Output the (X, Y) coordinate of the center of the cell containing the given text.  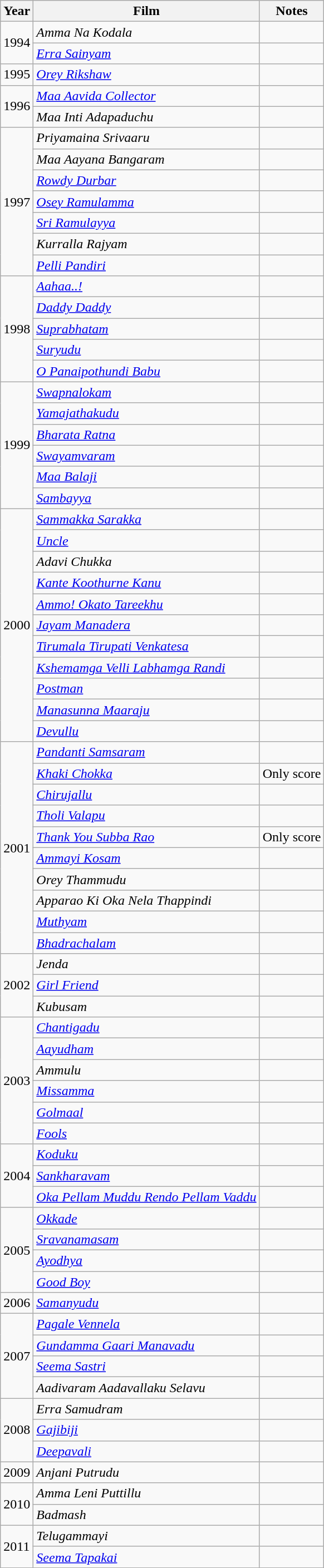
Orey Thammudu (146, 879)
Aahaa..! (146, 287)
Koduku (146, 1155)
Pelli Pandiri (146, 265)
1996 (17, 106)
Tholi Valapu (146, 816)
Golmaal (146, 1112)
Apparao Ki Oka Nela Thappindi (146, 900)
Muthyam (146, 921)
Ayodhya (146, 1260)
Bharata Ratna (146, 435)
Ammayi Kosam (146, 858)
Pagale Vennela (146, 1324)
Fools (146, 1133)
Kante Koothurne Kanu (146, 583)
Daddy Daddy (146, 308)
Aadivaram Aadavallaku Selavu (146, 1388)
Maa Inti Adapaduchu (146, 117)
Okkade (146, 1218)
Devullu (146, 731)
Priyamaina Srivaaru (146, 138)
Good Boy (146, 1281)
Chirujallu (146, 795)
Rowdy Durbar (146, 180)
Ammulu (146, 1070)
Film (146, 11)
Postman (146, 689)
Samanyudu (146, 1303)
Orey Rikshaw (146, 75)
1999 (17, 445)
2009 (17, 1472)
Khaki Chokka (146, 773)
Jayam Manadera (146, 625)
Kurralla Rajyam (146, 244)
Yamajathakudu (146, 413)
Seema Tapakai (146, 1557)
Maa Balaji (146, 477)
Sambayya (146, 498)
Sankharavam (146, 1176)
2001 (17, 848)
2010 (17, 1504)
Pandanti Samsaram (146, 752)
Erra Samudram (146, 1409)
Chantigadu (146, 1028)
Oka Pellam Muddu Rendo Pellam Vaddu (146, 1197)
2005 (17, 1250)
O Panaipothundi Babu (146, 371)
Gajibiji (146, 1430)
Jenda (146, 964)
Osey Ramulamma (146, 201)
Sravanamasam (146, 1239)
Suryudu (146, 350)
Notes (292, 11)
Ammo! Okato Tareekhu (146, 604)
2006 (17, 1303)
Gundamma Gaari Manavadu (146, 1345)
Amma Na Kodala (146, 32)
1998 (17, 329)
2007 (17, 1356)
Telugammayi (146, 1536)
2000 (17, 625)
Maa Aavida Collector (146, 96)
Swapnalokam (146, 392)
Deepavali (146, 1451)
Tirumala Tirupati Venkatesa (146, 647)
Aayudham (146, 1049)
1995 (17, 75)
Anjani Putrudu (146, 1472)
Girl Friend (146, 985)
Seema Sastri (146, 1367)
Swayamvaram (146, 456)
2002 (17, 985)
Uncle (146, 540)
2008 (17, 1430)
Erra Sainyam (146, 53)
Missamma (146, 1091)
Thank You Subba Rao (146, 837)
2003 (17, 1081)
Suprabhatam (146, 329)
1997 (17, 201)
Year (17, 11)
Adavi Chukka (146, 561)
2011 (17, 1546)
Manasunna Maaraju (146, 710)
1994 (17, 43)
2004 (17, 1176)
Kubusam (146, 1007)
Kshemamga Velli Labhamga Randi (146, 668)
Maa Aayana Bangaram (146, 159)
Sammakka Sarakka (146, 519)
Sri Ramulayya (146, 223)
Badmash (146, 1515)
Amma Leni Puttillu (146, 1493)
Bhadrachalam (146, 943)
